Return the (X, Y) coordinate for the center point of the cell that contains the specified text.  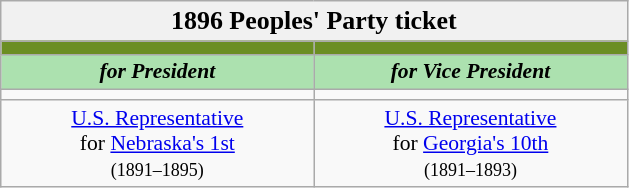
U.S. Representativefor Nebraska's 1st(1891–1895) (158, 144)
for Vice President (470, 72)
for President (158, 72)
U.S. Representativefor Georgia's 10th(1891–1893) (470, 144)
1896 Peoples' Party ticket (314, 21)
